Detect which cell encompasses the target text, then output its [x, y] center coordinate. 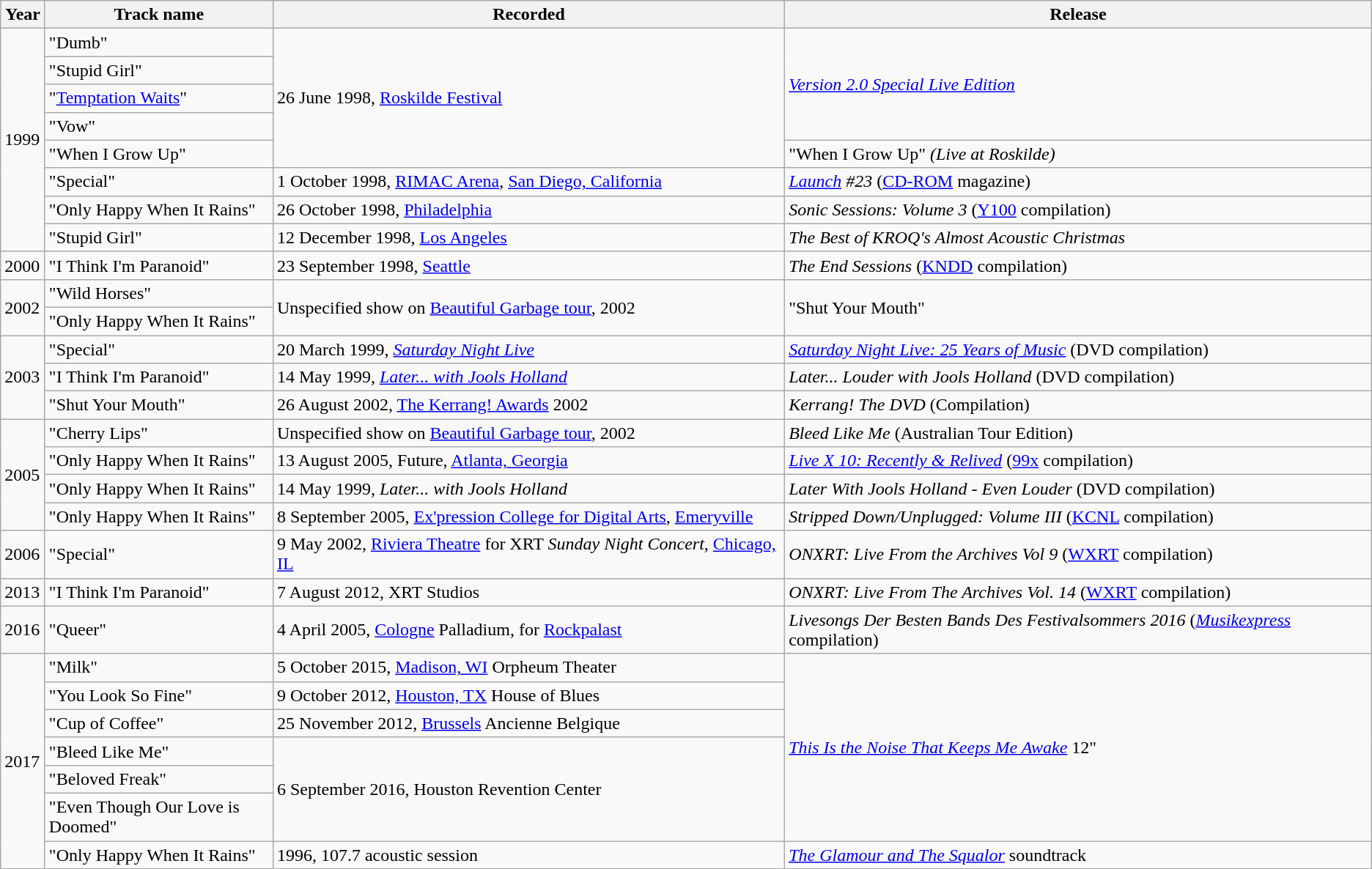
Launch #23 (CD-ROM magazine) [1079, 182]
Recorded [528, 15]
"Milk" [158, 668]
ONXRT: Live From The Archives Vol. 14 (WXRT compilation) [1079, 592]
Saturday Night Live: 25 Years of Music (DVD compilation) [1079, 350]
1996, 107.7 acoustic session [528, 855]
13 August 2005, Future, Atlanta, Georgia [528, 461]
"Wild Horses" [158, 293]
2017 [23, 761]
Version 2.0 Special Live Edition [1079, 84]
"When I Grow Up" [158, 154]
"Cup of Coffee" [158, 723]
"You Look So Fine" [158, 695]
"Vow" [158, 126]
"Queer" [158, 630]
26 June 1998, Roskilde Festival [528, 98]
"Cherry Lips" [158, 433]
The End Sessions (KNDD compilation) [1079, 265]
The Best of KROQ's Almost Acoustic Christmas [1079, 237]
Year [23, 15]
1999 [23, 140]
8 September 2005, Ex'pression College for Digital Arts, Emeryville [528, 517]
12 December 1998, Los Angeles [528, 237]
2005 [23, 475]
20 March 1999, Saturday Night Live [528, 350]
1 October 1998, RIMAC Arena, San Diego, California [528, 182]
Release [1079, 15]
Livesongs Der Besten Bands Des Festivalsommers 2016 (Musikexpress compilation) [1079, 630]
26 October 1998, Philadelphia [528, 210]
2002 [23, 307]
Bleed Like Me (Australian Tour Edition) [1079, 433]
"Even Though Our Love is Doomed" [158, 816]
ONXRT: Live From the Archives Vol 9 (WXRT compilation) [1079, 554]
"Beloved Freak" [158, 779]
7 August 2012, XRT Studios [528, 592]
Kerrang! The DVD (Compilation) [1079, 405]
"Bleed Like Me" [158, 751]
This Is the Noise That Keeps Me Awake 12" [1079, 747]
"When I Grow Up" (Live at Roskilde) [1079, 154]
Sonic Sessions: Volume 3 (Y100 compilation) [1079, 210]
2006 [23, 554]
2016 [23, 630]
2013 [23, 592]
"Temptation Waits" [158, 98]
2003 [23, 377]
Track name [158, 15]
6 September 2016, Houston Revention Center [528, 788]
9 May 2002, Riviera Theatre for XRT Sunday Night Concert, Chicago, IL [528, 554]
5 October 2015, Madison, WI Orpheum Theater [528, 668]
Stripped Down/Unplugged: Volume III (KCNL compilation) [1079, 517]
26 August 2002, The Kerrang! Awards 2002 [528, 405]
2000 [23, 265]
Later With Jools Holland - Even Louder (DVD compilation) [1079, 489]
25 November 2012, Brussels Ancienne Belgique [528, 723]
23 September 1998, Seattle [528, 265]
"Dumb" [158, 42]
9 October 2012, Houston, TX House of Blues [528, 695]
The Glamour and The Squalor soundtrack [1079, 855]
4 April 2005, Cologne Palladium, for Rockpalast [528, 630]
Live X 10: Recently & Relived (99x compilation) [1079, 461]
Later... Louder with Jools Holland (DVD compilation) [1079, 377]
